Extract the [X, Y] coordinate from the center of the cell holding the provided text.  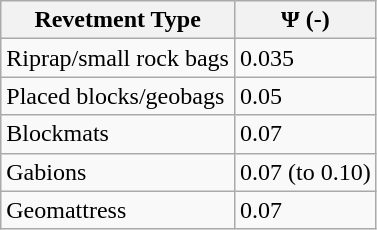
Riprap/small rock bags [118, 58]
Revetment Type [118, 20]
0.05 [305, 96]
0.07 (to 0.10) [305, 172]
Ψ (-) [305, 20]
0.035 [305, 58]
Placed blocks/geobags [118, 96]
Gabions [118, 172]
Blockmats [118, 134]
Geomattress [118, 210]
